Return [X, Y] of the center of cell containing provided text 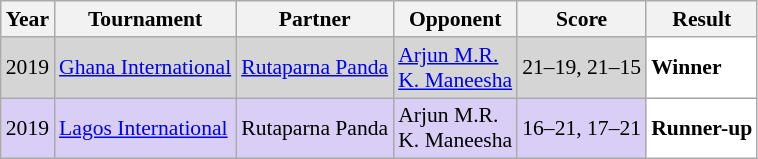
Tournament [145, 19]
Result [702, 19]
Winner [702, 68]
16–21, 17–21 [582, 128]
Partner [314, 19]
Ghana International [145, 68]
Opponent [455, 19]
Score [582, 19]
Lagos International [145, 128]
Runner-up [702, 128]
Year [28, 19]
21–19, 21–15 [582, 68]
